Return (x, y) of the center of cell containing provided text 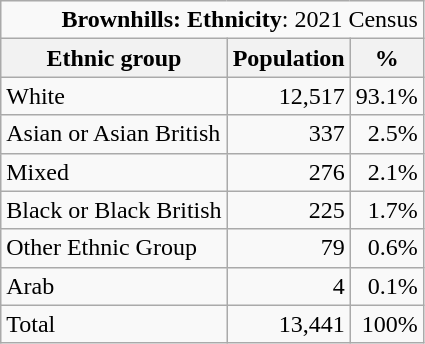
4 (288, 286)
2.1% (386, 172)
Black or Black British (114, 210)
13,441 (288, 324)
1.7% (386, 210)
337 (288, 134)
0.6% (386, 248)
% (386, 58)
93.1% (386, 96)
2.5% (386, 134)
Population (288, 58)
Other Ethnic Group (114, 248)
276 (288, 172)
Brownhills: Ethnicity: 2021 Census (212, 20)
12,517 (288, 96)
Arab (114, 286)
79 (288, 248)
Mixed (114, 172)
White (114, 96)
Total (114, 324)
Asian or Asian British (114, 134)
0.1% (386, 286)
100% (386, 324)
225 (288, 210)
Ethnic group (114, 58)
